Return [X, Y] of the center of cell containing provided text 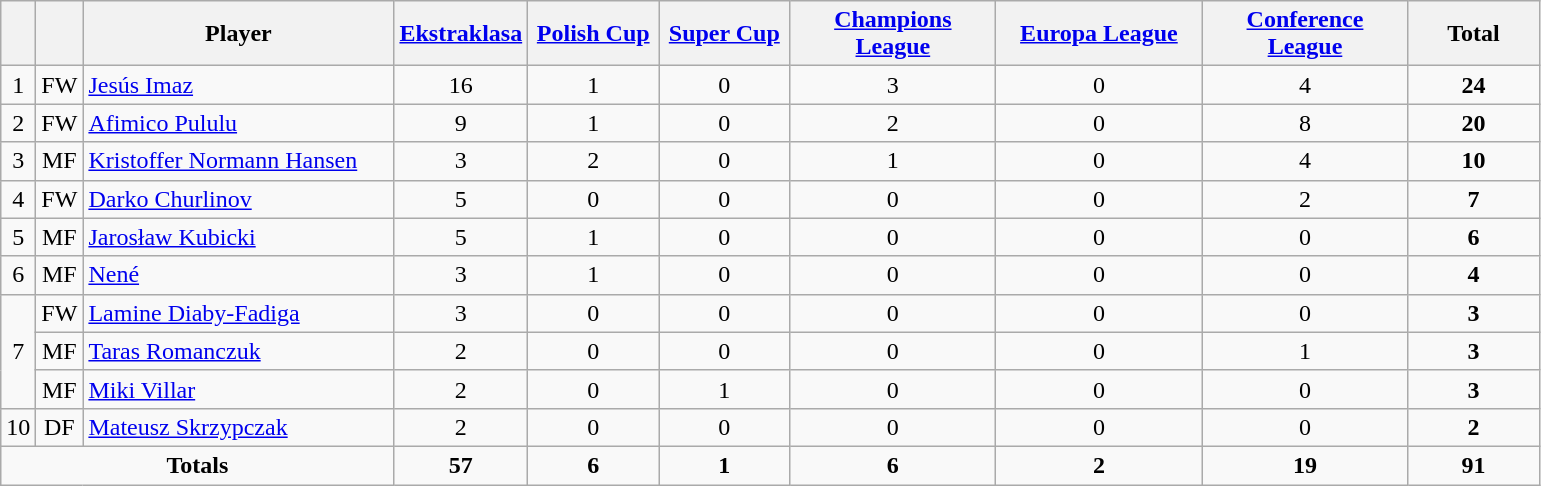
Jesús Imaz [238, 85]
Darko Churlinov [238, 199]
9 [461, 123]
8 [1305, 123]
20 [1474, 123]
Player [238, 34]
Mateusz Skrzypczak [238, 427]
Ekstraklasa [461, 34]
Totals [198, 465]
Conference League [1305, 34]
Miki Villar [238, 389]
Champions League [893, 34]
DF [60, 427]
Kristoffer Normann Hansen [238, 161]
Jarosław Kubicki [238, 237]
16 [461, 85]
91 [1474, 465]
Afimico Pululu [238, 123]
Super Cup [724, 34]
Nené [238, 275]
Europa League [1099, 34]
24 [1474, 85]
Polish Cup [594, 34]
57 [461, 465]
Taras Romanczuk [238, 351]
Total [1474, 34]
Lamine Diaby-Fadiga [238, 313]
19 [1305, 465]
